Locate the cell with the specified text and output its (x, y) center coordinate. 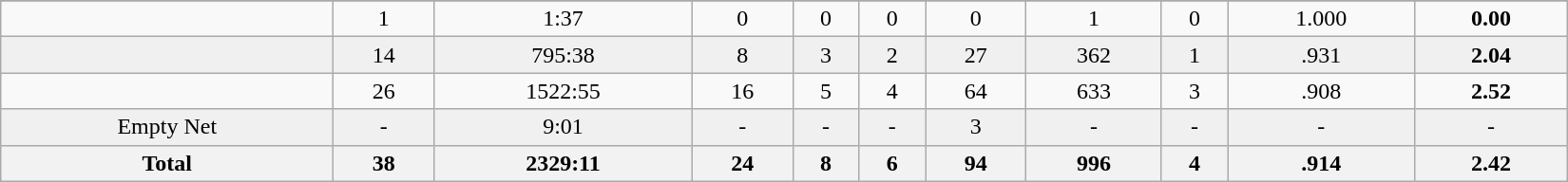
2.52 (1492, 91)
1522:55 (563, 91)
5 (826, 91)
.931 (1321, 55)
795:38 (563, 55)
16 (742, 91)
2.42 (1492, 163)
362 (1094, 55)
0.00 (1492, 19)
.914 (1321, 163)
94 (976, 163)
26 (384, 91)
2 (892, 55)
1:37 (563, 19)
64 (976, 91)
1.000 (1321, 19)
24 (742, 163)
2.04 (1492, 55)
2329:11 (563, 163)
633 (1094, 91)
6 (892, 163)
Empty Net (167, 127)
996 (1094, 163)
Total (167, 163)
9:01 (563, 127)
38 (384, 163)
.908 (1321, 91)
14 (384, 55)
27 (976, 55)
